Detect which cell encompasses the target text, then output its (x, y) center coordinate. 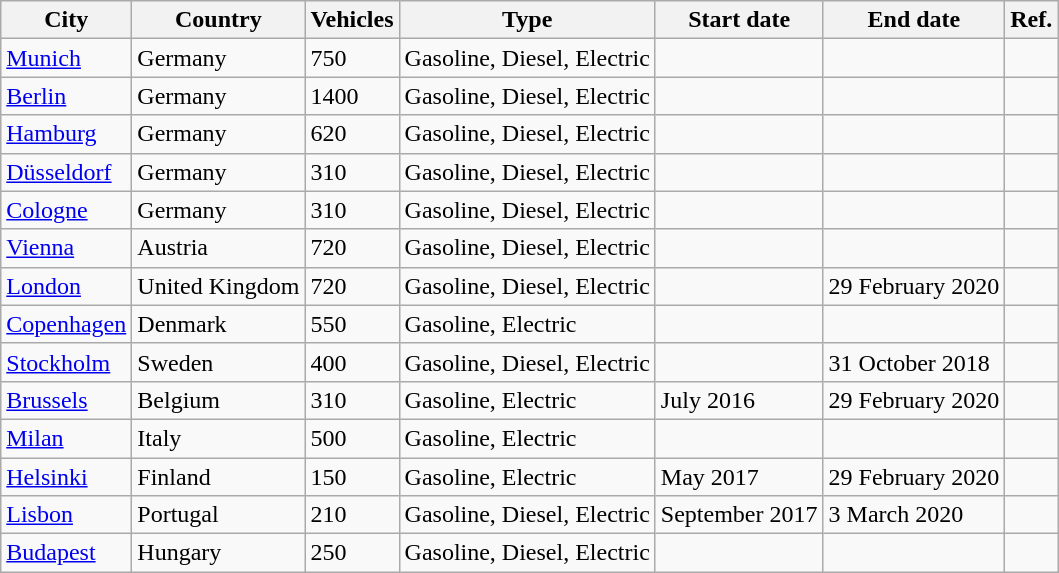
500 (352, 438)
Stockholm (66, 362)
Milan (66, 438)
Düsseldorf (66, 172)
550 (352, 324)
Vehicles (352, 20)
Hamburg (66, 134)
400 (352, 362)
31 October 2018 (914, 362)
Brussels (66, 400)
620 (352, 134)
250 (352, 553)
Lisbon (66, 515)
Vienna (66, 248)
London (66, 286)
Helsinki (66, 477)
150 (352, 477)
Start date (739, 20)
May 2017 (739, 477)
City (66, 20)
Type (527, 20)
Copenhagen (66, 324)
Ref. (1032, 20)
Austria (218, 248)
Cologne (66, 210)
September 2017 (739, 515)
3 March 2020 (914, 515)
Berlin (66, 96)
210 (352, 515)
Belgium (218, 400)
Hungary (218, 553)
Country (218, 20)
1400 (352, 96)
Budapest (66, 553)
Sweden (218, 362)
Italy (218, 438)
750 (352, 58)
Denmark (218, 324)
End date (914, 20)
Finland (218, 477)
United Kingdom (218, 286)
Portugal (218, 515)
July 2016 (739, 400)
Munich (66, 58)
